Pinpoint the cell where the given text exists, returning its [X, Y] midpoint coordinate. 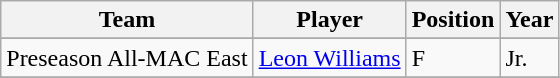
F [453, 58]
Year [530, 20]
Player [330, 20]
Preseason All-MAC East [127, 58]
Leon Williams [330, 58]
Team [127, 20]
Jr. [530, 58]
Position [453, 20]
